Extract the (x, y) coordinate from the center of the cell holding the provided text.  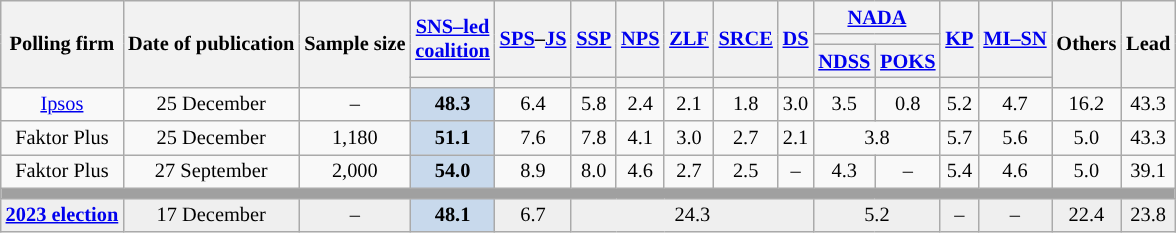
ZLF (688, 38)
Lead (1148, 44)
27 September (211, 171)
7.6 (534, 138)
SNS–ledcoalition (452, 38)
48.1 (452, 215)
DS (796, 38)
5.6 (1014, 138)
24.3 (692, 215)
7.8 (594, 138)
17 December (211, 215)
NDSS (844, 61)
4.3 (844, 171)
2,000 (354, 171)
5.4 (959, 171)
Ipsos (62, 104)
Others (1087, 44)
4.1 (640, 138)
5.8 (594, 104)
23.8 (1148, 215)
Sample size (354, 44)
22.4 (1087, 215)
2.4 (640, 104)
KP (959, 38)
3.8 (876, 138)
16.2 (1087, 104)
0.8 (908, 104)
NPS (640, 38)
5.7 (959, 138)
2023 election (62, 215)
6.7 (534, 215)
MI–SN (1014, 38)
POKS (908, 61)
8.0 (594, 171)
SSP (594, 38)
SRCE (746, 38)
1.8 (746, 104)
39.1 (1148, 171)
NADA (876, 17)
6.4 (534, 104)
8.9 (534, 171)
54.0 (452, 171)
51.1 (452, 138)
2.5 (746, 171)
1,180 (354, 138)
Date of publication (211, 44)
SPS–JS (534, 38)
4.7 (1014, 104)
3.5 (844, 104)
48.3 (452, 104)
Polling firm (62, 44)
